From the cell containing the given text, extract its center point as [X, Y] coordinate. 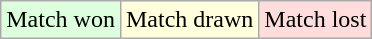
Match lost [316, 20]
Match won [61, 20]
Match drawn [189, 20]
